Extract the (X, Y) coordinate from the center of the cell holding the provided text.  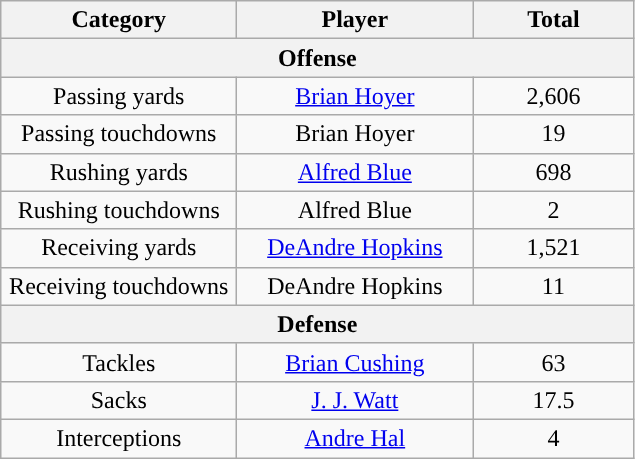
4 (554, 438)
Passing touchdowns (119, 134)
17.5 (554, 400)
19 (554, 134)
11 (554, 286)
2,606 (554, 96)
Category (119, 20)
Player (355, 20)
Total (554, 20)
Defense (318, 324)
Tackles (119, 362)
Offense (318, 58)
J. J. Watt (355, 400)
Rushing yards (119, 172)
Interceptions (119, 438)
63 (554, 362)
2 (554, 210)
698 (554, 172)
Passing yards (119, 96)
Rushing touchdowns (119, 210)
Receiving touchdowns (119, 286)
Receiving yards (119, 248)
Andre Hal (355, 438)
Brian Cushing (355, 362)
1,521 (554, 248)
Sacks (119, 400)
